Capture the cell that displays the provided text and extract its (x, y) central coordinate. 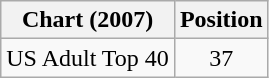
US Adult Top 40 (88, 58)
Chart (2007) (88, 20)
37 (221, 58)
Position (221, 20)
